Return the [x, y] coordinate for the center point of the cell that contains the specified text.  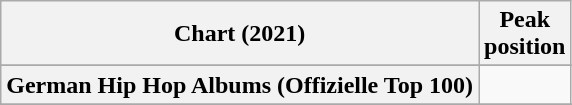
Peakposition [525, 34]
German Hip Hop Albums (Offizielle Top 100) [240, 85]
Chart (2021) [240, 34]
